Pinpoint the cell where the given text exists, returning its [X, Y] midpoint coordinate. 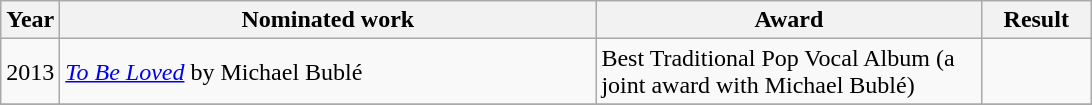
Result [1036, 20]
Award [789, 20]
Best Traditional Pop Vocal Album (a joint award with Michael Bublé) [789, 72]
Year [30, 20]
Nominated work [328, 20]
To Be Loved by Michael Bublé [328, 72]
2013 [30, 72]
